For the text-containing cell, return its midpoint in [X, Y] coordinate format. 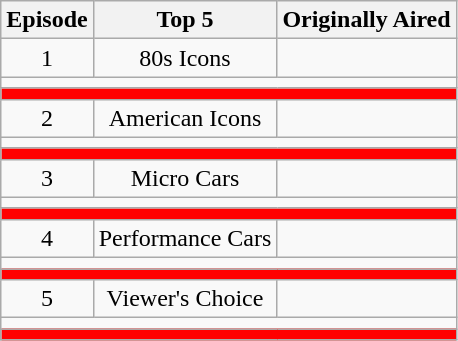
Performance Cars [185, 238]
3 [47, 178]
American Icons [185, 118]
Originally Aired [366, 20]
80s Icons [185, 58]
5 [47, 299]
1 [47, 58]
2 [47, 118]
Viewer's Choice [185, 299]
Top 5 [185, 20]
Micro Cars [185, 178]
4 [47, 238]
Episode [47, 20]
